Locate the cell with the specified text and output its [x, y] center coordinate. 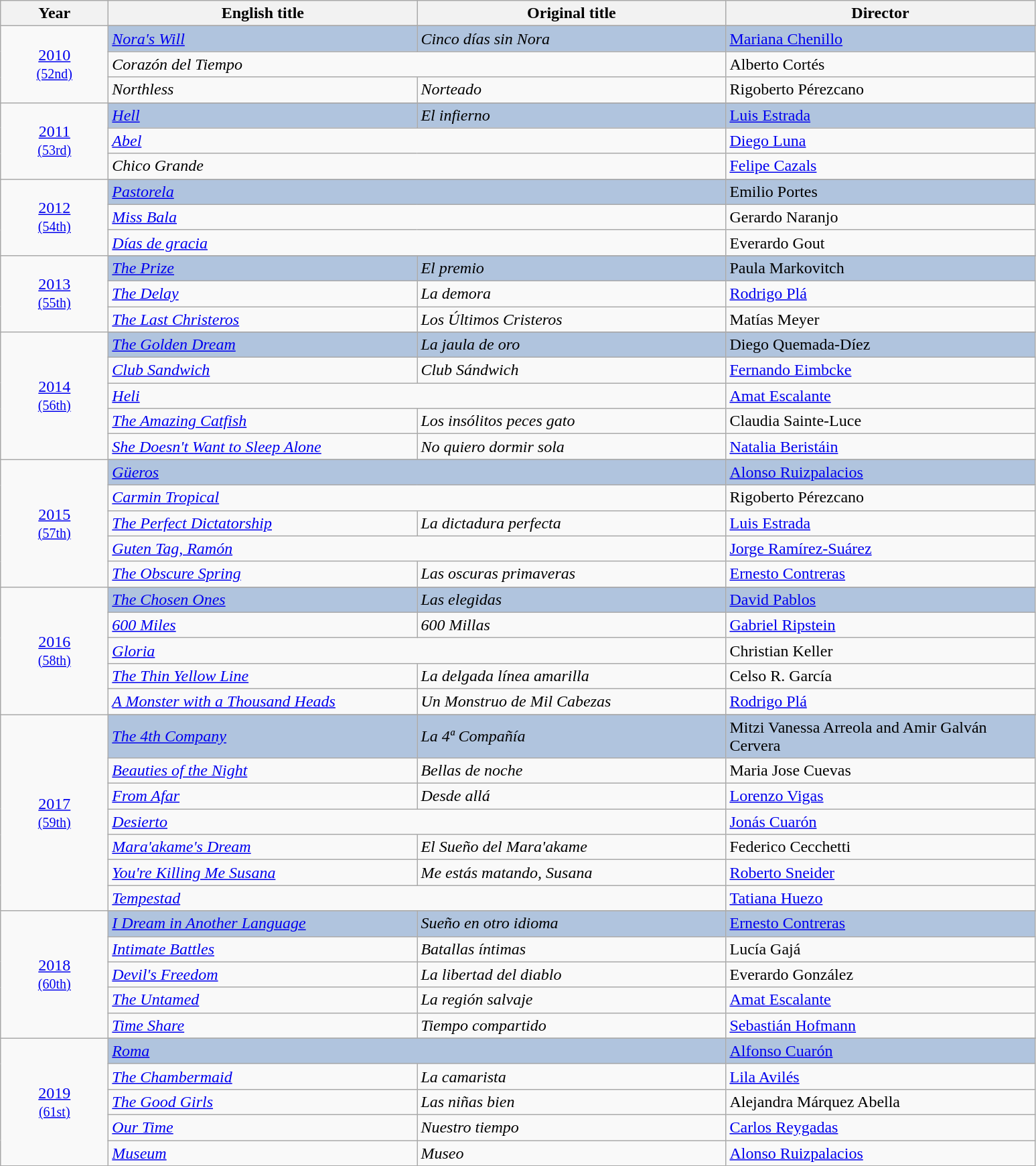
Gabriel Ripstein [880, 625]
Year [55, 13]
2010(52nd) [55, 64]
Mariana Chenillo [880, 39]
The Amazing Catfish [263, 421]
Desde allá [572, 796]
Natalia Beristáin [880, 447]
2013(55th) [55, 293]
Las elegidas [572, 599]
2014(56th) [55, 396]
The Last Christeros [263, 319]
Tatiana Huezo [880, 898]
Fernando Eimbcke [880, 370]
2012(54th) [55, 217]
Nuestro tiempo [572, 1127]
Intimate Battles [263, 949]
Me estás matando, Susana [572, 873]
2019(61st) [55, 1102]
I Dream in Another Language [263, 924]
David Pablos [880, 599]
El Sueño del Mara'akame [572, 847]
Batallas íntimas [572, 949]
Güeros [417, 472]
Bellas de noche [572, 771]
2011(53rd) [55, 141]
Miss Bala [417, 217]
Diego Luna [880, 141]
2017(59th) [55, 812]
Abel [417, 141]
The Good Girls [263, 1102]
600 Miles [263, 625]
Director [880, 13]
Sebastián Hofmann [880, 1025]
Tempestad [417, 898]
Días de gracia [417, 242]
Everardo Gout [880, 242]
La 4ª Compañía [572, 735]
Desierto [417, 822]
Corazón del Tiempo [417, 64]
Beauties of the Night [263, 771]
Claudia Sainte-Luce [880, 421]
Los insólitos peces gato [572, 421]
Mara'akame's Dream [263, 847]
The 4th Company [263, 735]
La delgada línea amarilla [572, 676]
You're Killing Me Susana [263, 873]
Lucía Gajá [880, 949]
The Untamed [263, 1000]
2016(58th) [55, 650]
El premio [572, 268]
Las niñas bien [572, 1102]
The Delay [263, 293]
From Afar [263, 796]
The Chambermaid [263, 1076]
A Monster with a Thousand Heads [263, 701]
La libertad del diablo [572, 974]
600 Millas [572, 625]
Paula Markovitch [880, 268]
Pastorela [417, 192]
Everardo González [880, 974]
Roberto Sneider [880, 873]
Devil's Freedom [263, 974]
Nora's Will [263, 39]
La dictadura perfecta [572, 523]
Emilio Portes [880, 192]
La demora [572, 293]
Our Time [263, 1127]
Las oscuras primaveras [572, 574]
The Prize [263, 268]
Sueño en otro idioma [572, 924]
No quiero dormir sola [572, 447]
Jonás Cuarón [880, 822]
Christian Keller [880, 650]
She Doesn't Want to Sleep Alone [263, 447]
Maria Jose Cuevas [880, 771]
La camarista [572, 1076]
El infierno [572, 115]
Club Sándwich [572, 370]
Gerardo Naranjo [880, 217]
Museo [572, 1153]
Roma [417, 1051]
Un Monstruo de Mil Cabezas [572, 701]
Alejandra Márquez Abella [880, 1102]
2015(57th) [55, 523]
Felipe Cazals [880, 166]
Hell [263, 115]
Club Sandwich [263, 370]
Diego Quemada-Díez [880, 345]
Norteado [572, 90]
English title [263, 13]
Jorge Ramírez-Suárez [880, 549]
Guten Tag, Ramón [417, 549]
Alfonso Cuarón [880, 1051]
Tiempo compartido [572, 1025]
The Obscure Spring [263, 574]
La jaula de oro [572, 345]
Matías Meyer [880, 319]
Chico Grande [417, 166]
Heli [417, 396]
Lila Avilés [880, 1076]
Northless [263, 90]
2018(60th) [55, 974]
Celso R. García [880, 676]
The Thin Yellow Line [263, 676]
The Golden Dream [263, 345]
Gloria [417, 650]
Mitzi Vanessa Arreola and Amir Galván Cervera [880, 735]
Los Últimos Cristeros [572, 319]
The Perfect Dictatorship [263, 523]
Time Share [263, 1025]
Lorenzo Vigas [880, 796]
Cinco días sin Nora [572, 39]
La región salvaje [572, 1000]
The Chosen Ones [263, 599]
Museum [263, 1153]
Carmin Tropical [417, 498]
Original title [572, 13]
Alberto Cortés [880, 64]
Carlos Reygadas [880, 1127]
Federico Cecchetti [880, 847]
